Pinpoint the cell where the given text exists, returning its [X, Y] midpoint coordinate. 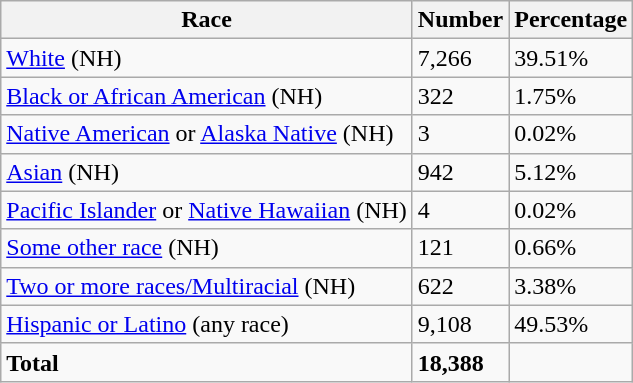
Asian (NH) [207, 172]
3.38% [571, 286]
Number [460, 20]
Pacific Islander or Native Hawaiian (NH) [207, 210]
1.75% [571, 96]
0.66% [571, 248]
322 [460, 96]
Hispanic or Latino (any race) [207, 324]
Black or African American (NH) [207, 96]
Race [207, 20]
White (NH) [207, 58]
9,108 [460, 324]
Percentage [571, 20]
18,388 [460, 362]
622 [460, 286]
49.53% [571, 324]
5.12% [571, 172]
Two or more races/Multiracial (NH) [207, 286]
39.51% [571, 58]
7,266 [460, 58]
4 [460, 210]
Total [207, 362]
121 [460, 248]
Native American or Alaska Native (NH) [207, 134]
942 [460, 172]
Some other race (NH) [207, 248]
3 [460, 134]
